Find where the given text appears and provide that cell's center as (X, Y) coordinate. 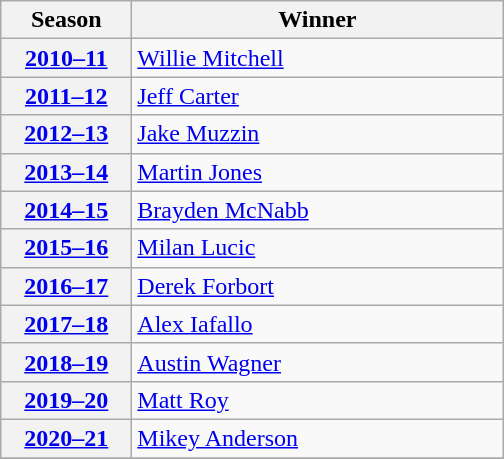
Jake Muzzin (318, 134)
Alex Iafallo (318, 324)
2020–21 (66, 438)
Austin Wagner (318, 362)
2017–18 (66, 324)
2011–12 (66, 96)
Winner (318, 20)
Martin Jones (318, 172)
Mikey Anderson (318, 438)
2010–11 (66, 58)
2018–19 (66, 362)
Willie Mitchell (318, 58)
2014–15 (66, 210)
Season (66, 20)
2013–14 (66, 172)
2019–20 (66, 400)
2012–13 (66, 134)
Derek Forbort (318, 286)
2016–17 (66, 286)
2015–16 (66, 248)
Brayden McNabb (318, 210)
Jeff Carter (318, 96)
Matt Roy (318, 400)
Milan Lucic (318, 248)
